Extract the (x, y) coordinate from the center of the cell holding the provided text.  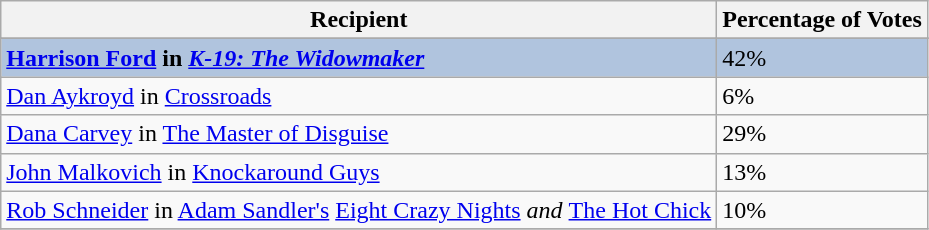
6% (822, 96)
Percentage of Votes (822, 20)
Harrison Ford in K-19: The Widowmaker (359, 58)
10% (822, 210)
Dan Aykroyd in Crossroads (359, 96)
Dana Carvey in The Master of Disguise (359, 134)
John Malkovich in Knockaround Guys (359, 172)
Recipient (359, 20)
Rob Schneider in Adam Sandler's Eight Crazy Nights and The Hot Chick (359, 210)
29% (822, 134)
13% (822, 172)
42% (822, 58)
